Output the [X, Y] coordinate of the center of the cell containing the given text.  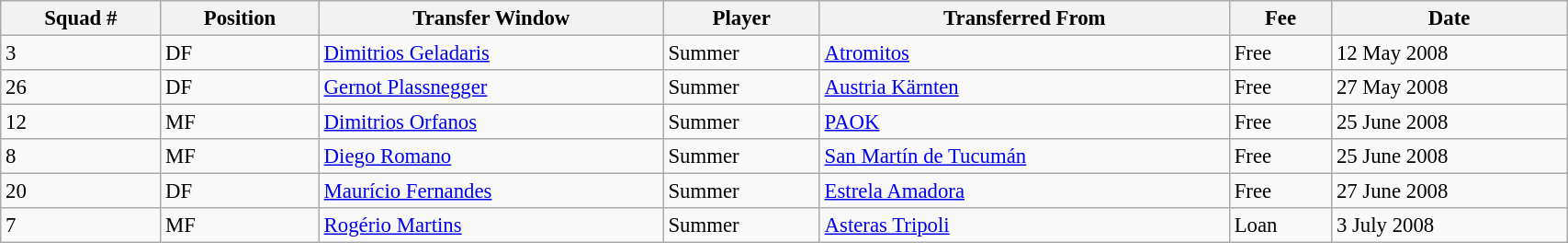
Loan [1280, 226]
Asteras Tripoli [1024, 226]
26 [81, 87]
PAOK [1024, 122]
Position [241, 18]
Gernot Plassnegger [491, 87]
Diego Romano [491, 156]
Atromitos [1024, 53]
27 June 2008 [1450, 191]
7 [81, 226]
20 [81, 191]
Austria Kärnten [1024, 87]
Transferred From [1024, 18]
Dimitrios Geladaris [491, 53]
Dimitrios Orfanos [491, 122]
Date [1450, 18]
8 [81, 156]
3 [81, 53]
12 [81, 122]
27 May 2008 [1450, 87]
3 July 2008 [1450, 226]
12 May 2008 [1450, 53]
Fee [1280, 18]
Transfer Window [491, 18]
Player [741, 18]
Estrela Amadora [1024, 191]
Squad # [81, 18]
Rogério Martins [491, 226]
Maurício Fernandes [491, 191]
San Martín de Tucumán [1024, 156]
